Find where the given text appears and provide that cell's center as (X, Y) coordinate. 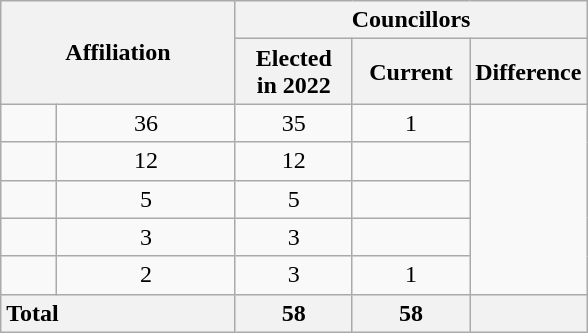
Affiliation (118, 52)
Councillors (411, 20)
Elected in 2022 (294, 72)
35 (294, 123)
Current (410, 72)
Total (118, 313)
Differ­ence (528, 72)
36 (146, 123)
2 (146, 275)
